Find where the given text appears and provide that cell's center as [X, Y] coordinate. 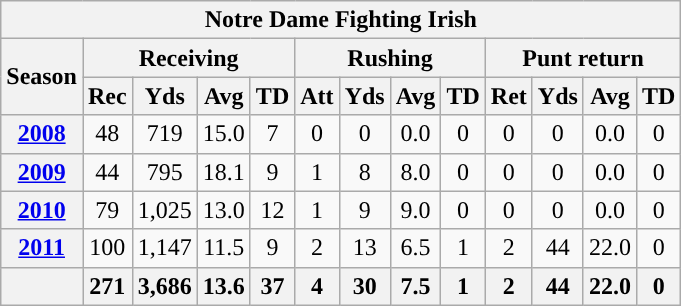
11.5 [224, 248]
Notre Dame Fighting Irish [341, 20]
Rushing [390, 58]
6.5 [416, 248]
Season [42, 77]
Punt return [583, 58]
8 [364, 172]
Att [317, 96]
7.5 [416, 286]
100 [107, 248]
9.0 [416, 210]
13 [364, 248]
13.0 [224, 210]
15.0 [224, 134]
13.6 [224, 286]
2011 [42, 248]
4 [317, 286]
30 [364, 286]
48 [107, 134]
2009 [42, 172]
7 [272, 134]
3,686 [164, 286]
1,025 [164, 210]
1,147 [164, 248]
8.0 [416, 172]
Receiving [188, 58]
Ret [508, 96]
795 [164, 172]
271 [107, 286]
79 [107, 210]
719 [164, 134]
18.1 [224, 172]
2010 [42, 210]
37 [272, 286]
Rec [107, 96]
2008 [42, 134]
12 [272, 210]
